Identify which cell holds the provided text, then report its [X, Y] central coordinate. 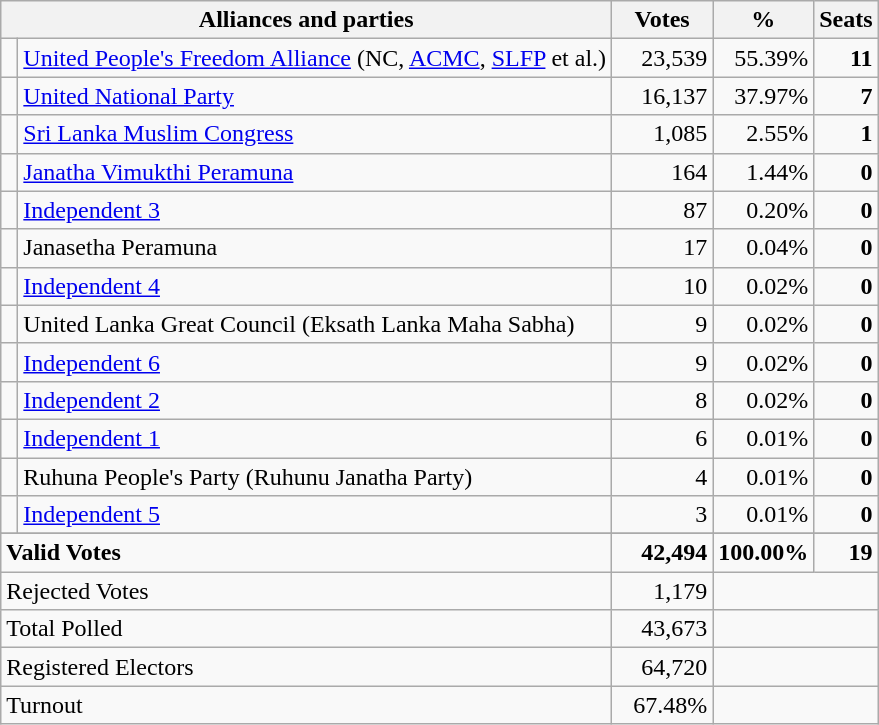
42,494 [662, 553]
55.39% [764, 58]
100.00% [764, 553]
23,539 [662, 58]
1,179 [662, 591]
0.04% [764, 248]
United National Party [315, 96]
8 [662, 400]
Seats [846, 20]
Alliances and parties [306, 20]
Independent 1 [315, 438]
37.97% [764, 96]
3 [662, 515]
164 [662, 172]
4 [662, 477]
87 [662, 210]
7 [846, 96]
17 [662, 248]
11 [846, 58]
Independent 3 [315, 210]
10 [662, 286]
6 [662, 438]
Independent 2 [315, 400]
Independent 6 [315, 362]
Rejected Votes [306, 591]
Votes [662, 20]
19 [846, 553]
1 [846, 134]
Independent 4 [315, 286]
Janatha Vimukthi Peramuna [315, 172]
0.20% [764, 210]
Total Polled [306, 629]
% [764, 20]
1.44% [764, 172]
2.55% [764, 134]
Sri Lanka Muslim Congress [315, 134]
United People's Freedom Alliance (NC, ACMC, SLFP et al.) [315, 58]
Registered Electors [306, 667]
Ruhuna People's Party (Ruhunu Janatha Party) [315, 477]
Janasetha Peramuna [315, 248]
16,137 [662, 96]
67.48% [662, 705]
Turnout [306, 705]
43,673 [662, 629]
64,720 [662, 667]
1,085 [662, 134]
Independent 5 [315, 515]
United Lanka Great Council (Eksath Lanka Maha Sabha) [315, 324]
Valid Votes [306, 553]
